Detect which cell encompasses the target text, then output its (X, Y) center coordinate. 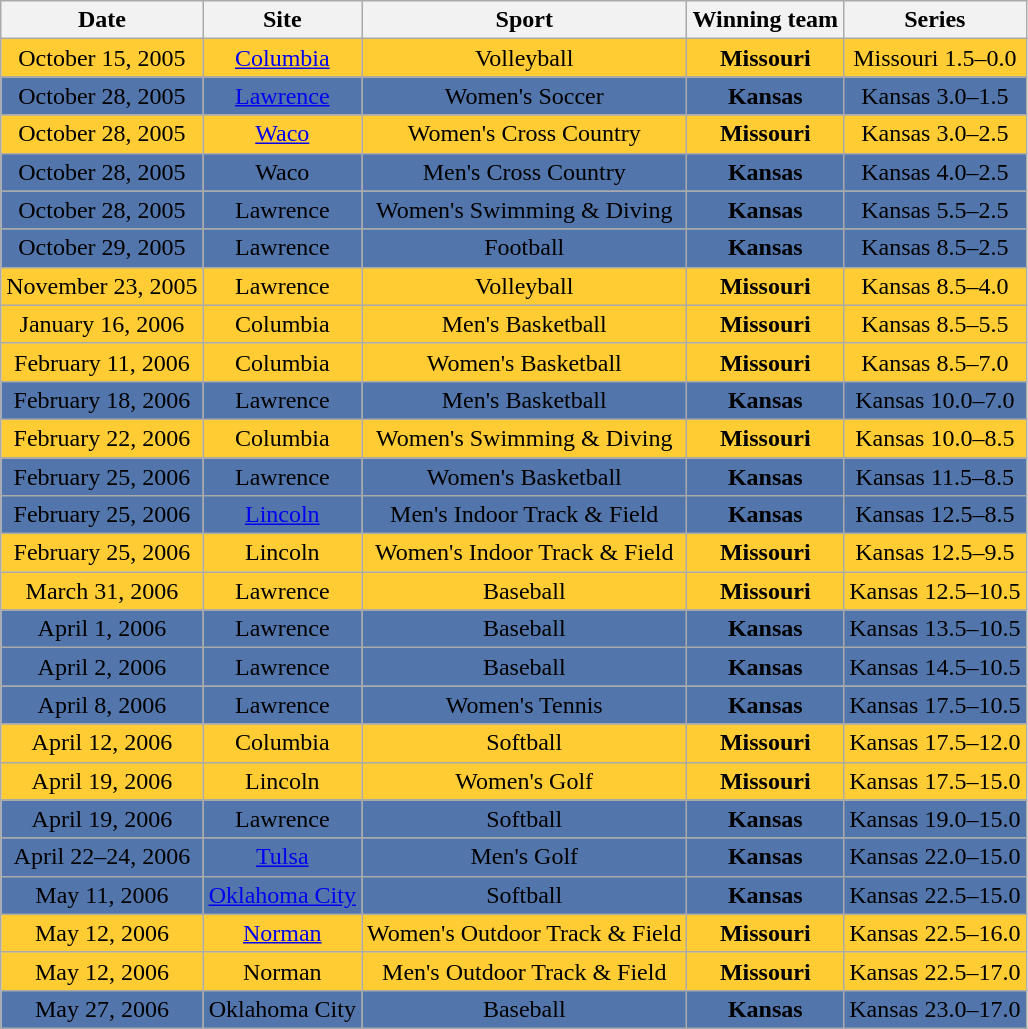
Women's Outdoor Track & Field (524, 933)
April 1, 2006 (102, 629)
November 23, 2005 (102, 286)
Kansas 3.0–2.5 (935, 134)
Women's Soccer (524, 96)
Kansas 19.0–15.0 (935, 819)
Women's Golf (524, 781)
Kansas 13.5–10.5 (935, 629)
Tulsa (282, 857)
Date (102, 20)
February 11, 2006 (102, 362)
Kansas 10.0–8.5 (935, 438)
Kansas 22.5–15.0 (935, 895)
February 18, 2006 (102, 400)
Men's Golf (524, 857)
Kansas 8.5–4.0 (935, 286)
May 11, 2006 (102, 895)
Men's Indoor Track & Field (524, 515)
Kansas 8.5–7.0 (935, 362)
April 2, 2006 (102, 667)
Kansas 5.5–2.5 (935, 210)
Kansas 23.0–17.0 (935, 1009)
April 22–24, 2006 (102, 857)
Missouri 1.5–0.0 (935, 58)
Women's Tennis (524, 705)
Kansas 17.5–12.0 (935, 743)
Kansas 4.0–2.5 (935, 172)
April 12, 2006 (102, 743)
Men's Cross Country (524, 172)
March 31, 2006 (102, 591)
Kansas 17.5–15.0 (935, 781)
January 16, 2006 (102, 324)
October 15, 2005 (102, 58)
Kansas 12.5–8.5 (935, 515)
Series (935, 20)
April 8, 2006 (102, 705)
Kansas 10.0–7.0 (935, 400)
Kansas 3.0–1.5 (935, 96)
Women's Cross Country (524, 134)
February 22, 2006 (102, 438)
Kansas 12.5–9.5 (935, 553)
May 27, 2006 (102, 1009)
Kansas 8.5–5.5 (935, 324)
Kansas 12.5–10.5 (935, 591)
Kansas 14.5–10.5 (935, 667)
Kansas 17.5–10.5 (935, 705)
Kansas 8.5–2.5 (935, 248)
Sport (524, 20)
Kansas 22.0–15.0 (935, 857)
October 29, 2005 (102, 248)
Football (524, 248)
Kansas 22.5–16.0 (935, 933)
Kansas 22.5–17.0 (935, 971)
Winning team (766, 20)
Women's Indoor Track & Field (524, 553)
Site (282, 20)
Men's Outdoor Track & Field (524, 971)
Kansas 11.5–8.5 (935, 477)
